Pinpoint the cell where the given text exists, returning its [X, Y] midpoint coordinate. 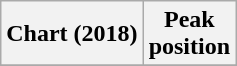
Chart (2018) [72, 34]
Peakposition [189, 34]
